Capture the cell that displays the provided text and extract its [X, Y] central coordinate. 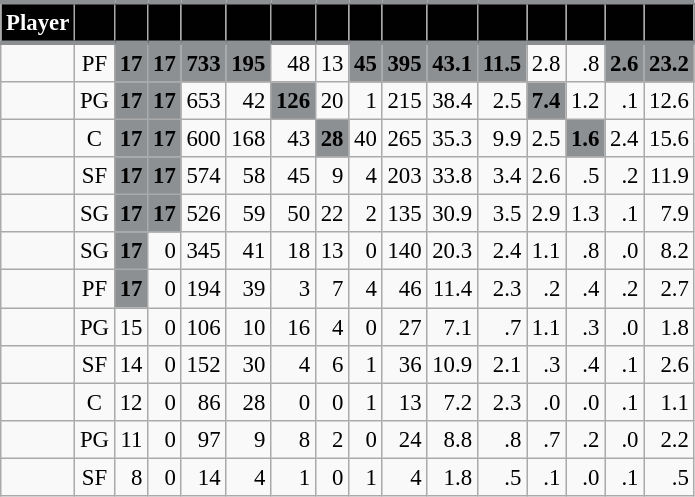
6 [332, 364]
33.8 [452, 176]
27 [404, 327]
11 [130, 439]
7.1 [452, 327]
12.6 [669, 101]
3.4 [502, 176]
9.9 [502, 139]
2.8 [546, 62]
16 [294, 327]
59 [248, 214]
194 [204, 289]
41 [248, 251]
265 [404, 139]
42 [248, 101]
168 [248, 139]
48 [294, 62]
97 [204, 439]
345 [204, 251]
733 [204, 62]
7 [332, 289]
203 [404, 176]
2.9 [546, 214]
10.9 [452, 364]
1.3 [586, 214]
140 [404, 251]
106 [204, 327]
126 [294, 101]
135 [404, 214]
11.5 [502, 62]
24 [404, 439]
Player [38, 22]
35.3 [452, 139]
23.2 [669, 62]
3.5 [502, 214]
40 [366, 139]
46 [404, 289]
526 [204, 214]
11.4 [452, 289]
58 [248, 176]
7.4 [546, 101]
7.2 [452, 402]
574 [204, 176]
15 [130, 327]
43 [294, 139]
2.2 [669, 439]
152 [204, 364]
38.4 [452, 101]
18 [294, 251]
86 [204, 402]
3 [294, 289]
50 [294, 214]
600 [204, 139]
653 [204, 101]
36 [404, 364]
20.3 [452, 251]
8.8 [452, 439]
195 [248, 62]
7.9 [669, 214]
8.2 [669, 251]
2.1 [502, 364]
22 [332, 214]
43.1 [452, 62]
1.6 [586, 139]
12 [130, 402]
39 [248, 289]
1.2 [586, 101]
20 [332, 101]
215 [404, 101]
15.6 [669, 139]
11.9 [669, 176]
30 [248, 364]
10 [248, 327]
30.9 [452, 214]
395 [404, 62]
2.7 [669, 289]
